Find where the given text appears and provide that cell's center as (X, Y) coordinate. 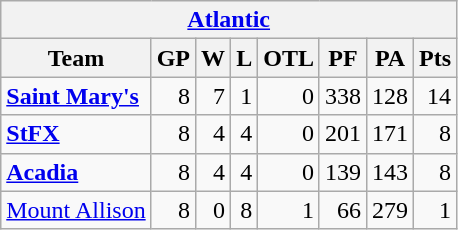
Team (76, 58)
Mount Allison (76, 210)
279 (390, 210)
201 (342, 134)
143 (390, 172)
171 (390, 134)
W (214, 58)
GP (173, 58)
PF (342, 58)
66 (342, 210)
338 (342, 96)
139 (342, 172)
14 (436, 96)
128 (390, 96)
Saint Mary's (76, 96)
PA (390, 58)
7 (214, 96)
StFX (76, 134)
Pts (436, 58)
OTL (289, 58)
Acadia (76, 172)
Atlantic (229, 20)
L (244, 58)
